Find where the given text appears and provide that cell's center as (X, Y) coordinate. 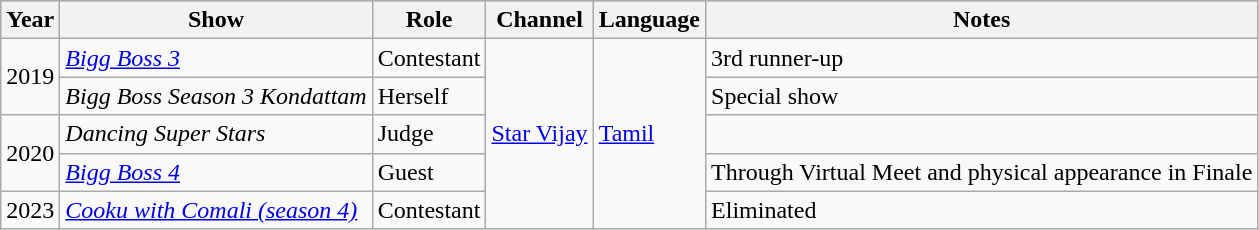
Special show (982, 96)
Bigg Boss Season 3 Kondattam (216, 96)
Dancing Super Stars (216, 134)
2023 (30, 210)
Language (649, 20)
Bigg Boss 4 (216, 172)
3rd runner-up (982, 58)
Eliminated (982, 210)
Judge (429, 134)
Guest (429, 172)
Notes (982, 20)
Bigg Boss 3 (216, 58)
Star Vijay (540, 134)
Herself (429, 96)
Through Virtual Meet and physical appearance in Finale (982, 172)
2019 (30, 77)
Year (30, 20)
Role (429, 20)
Show (216, 20)
Channel (540, 20)
Cooku with Comali (season 4) (216, 210)
2020 (30, 153)
Tamil (649, 134)
